Output the (x, y) coordinate of the center of the cell containing the given text.  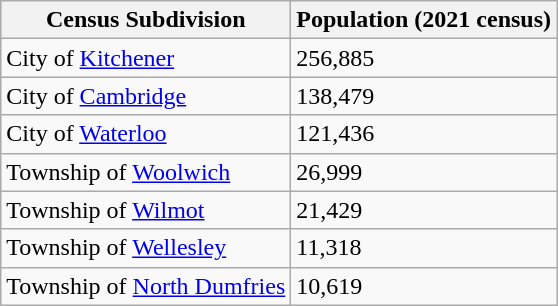
Census Subdivision (146, 20)
City of Cambridge (146, 96)
26,999 (424, 172)
Township of North Dumfries (146, 286)
256,885 (424, 58)
Township of Woolwich (146, 172)
121,436 (424, 134)
City of Kitchener (146, 58)
Township of Wilmot (146, 210)
Population (2021 census) (424, 20)
11,318 (424, 248)
21,429 (424, 210)
138,479 (424, 96)
10,619 (424, 286)
Township of Wellesley (146, 248)
City of Waterloo (146, 134)
